Find where the given text appears and provide that cell's center as (x, y) coordinate. 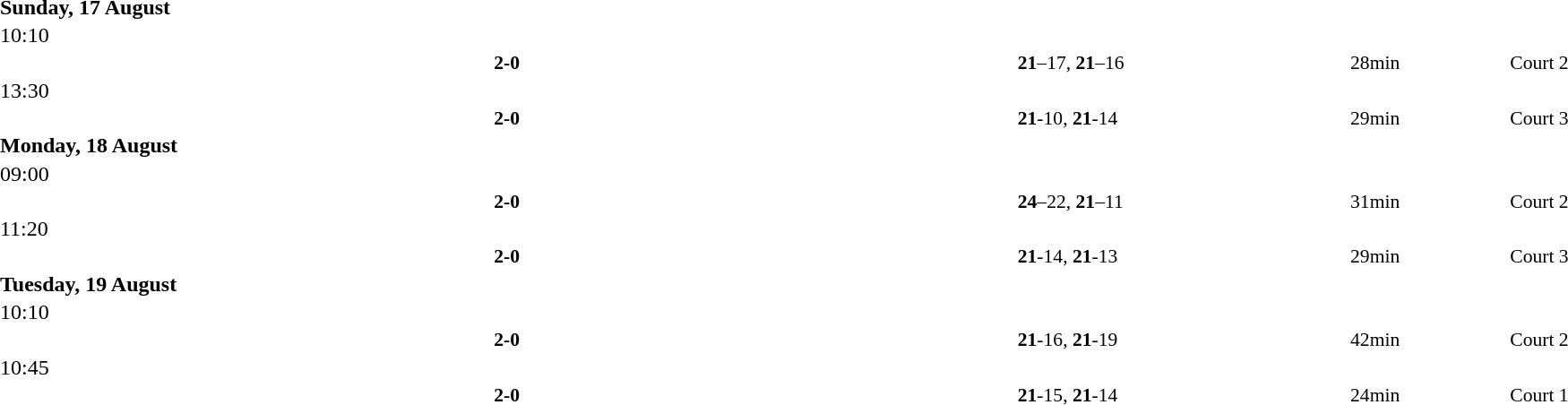
21-16, 21-19 (1182, 340)
21-10, 21-14 (1182, 118)
31min (1428, 201)
28min (1428, 63)
24–22, 21–11 (1182, 201)
21–17, 21–16 (1182, 63)
42min (1428, 340)
21-14, 21-13 (1182, 256)
